Return the [X, Y] coordinate for the center point of the cell that contains the specified text.  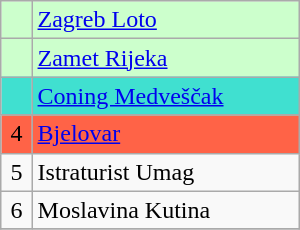
4 [16, 134]
Bjelovar [166, 134]
Zamet Rijeka [166, 58]
5 [16, 172]
6 [16, 210]
Zagreb Loto [166, 20]
Coning Medveščak [166, 96]
Istraturist Umag [166, 172]
Moslavina Kutina [166, 210]
